Scan for the cell matching the given text and deliver its [x, y] coordinate at center. 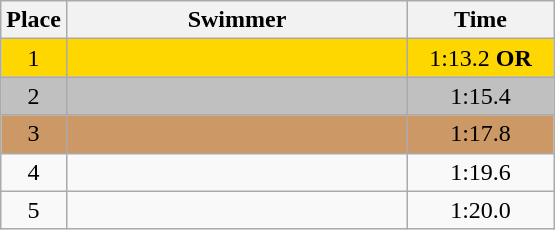
Time [481, 20]
4 [34, 172]
3 [34, 134]
Place [34, 20]
1:17.8 [481, 134]
1:15.4 [481, 96]
5 [34, 210]
1:19.6 [481, 172]
1:13.2 OR [481, 58]
1:20.0 [481, 210]
1 [34, 58]
2 [34, 96]
Swimmer [236, 20]
